Search for the cell housing the specified text and yield its (X, Y) center coordinate. 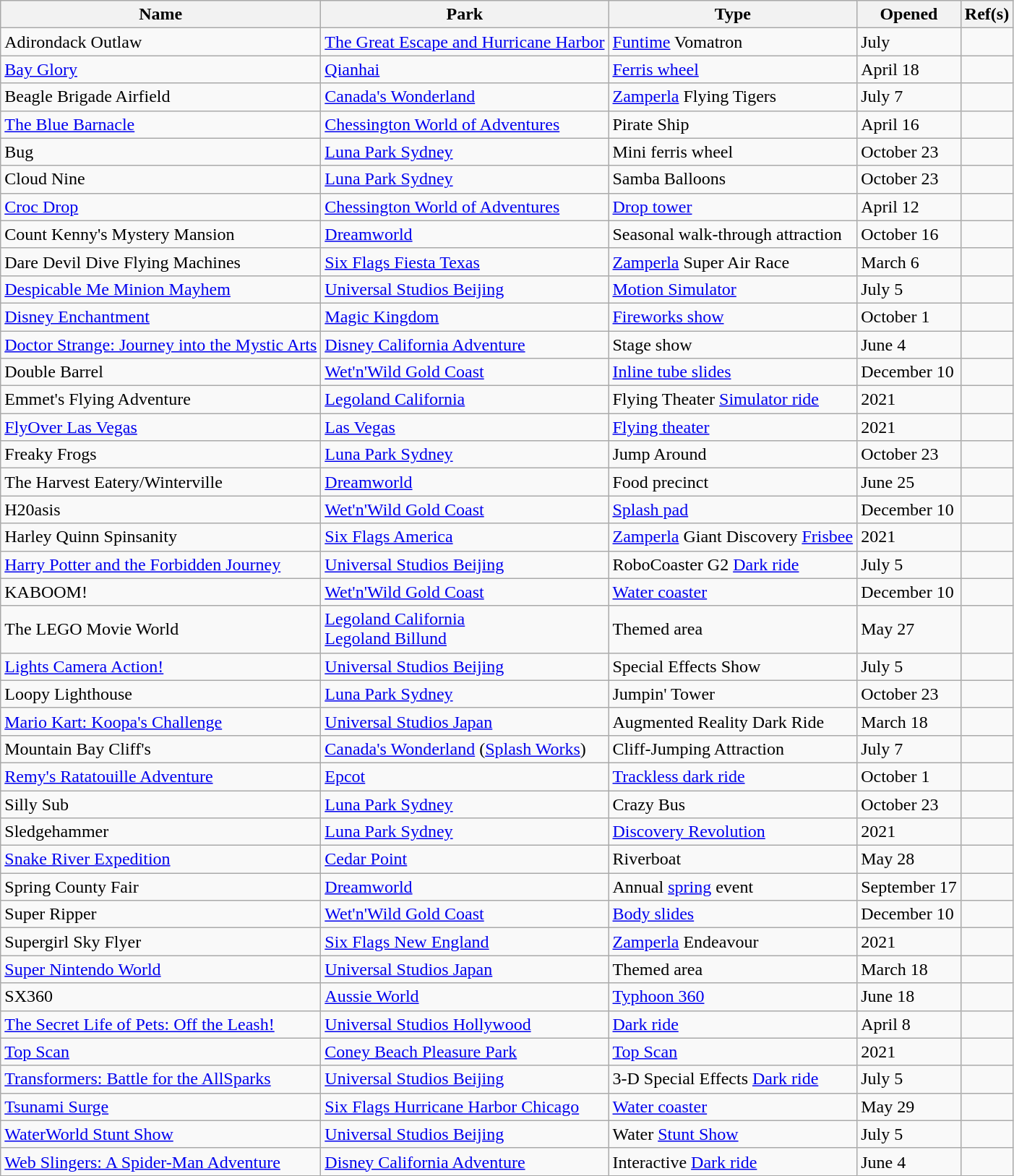
Bug (160, 152)
March 6 (909, 262)
Canada's Wonderland (Splash Works) (465, 749)
Remy's Ratatouille Adventure (160, 776)
The Secret Life of Pets: Off the Leash! (160, 1024)
Type (733, 14)
Sledgehammer (160, 832)
Name (160, 14)
April 18 (909, 69)
Augmented Reality Dark Ride (733, 721)
July (909, 42)
The Great Escape and Hurricane Harbor (465, 42)
Crazy Bus (733, 804)
The Harvest Eatery/Winterville (160, 482)
May 27 (909, 629)
Zamperla Flying Tigers (733, 97)
Drop tower (733, 207)
Supergirl Sky Flyer (160, 942)
Six Flags Fiesta Texas (465, 262)
May 28 (909, 859)
Loopy Lighthouse (160, 694)
KABOOM! (160, 592)
Epcot (465, 776)
Six Flags Hurricane Harbor Chicago (465, 1107)
Zamperla Endeavour (733, 942)
Park (465, 14)
Qianhai (465, 69)
Cliff-Jumping Attraction (733, 749)
Six Flags America (465, 537)
Interactive Dark ride (733, 1162)
June 18 (909, 997)
Canada's Wonderland (465, 97)
Mario Kart: Koopa's Challenge (160, 721)
3-D Special Effects Dark ride (733, 1079)
Legoland CaliforniaLegoland Billund (465, 629)
Samba Balloons (733, 179)
H20asis (160, 510)
Typhoon 360 (733, 997)
Adirondack Outlaw (160, 42)
Snake River Expedition (160, 859)
Splash pad (733, 510)
Despicable Me Minion Mayhem (160, 289)
Dark ride (733, 1024)
Universal Studios Hollywood (465, 1024)
Jump Around (733, 455)
Double Barrel (160, 372)
FlyOver Las Vegas (160, 427)
WaterWorld Stunt Show (160, 1134)
Las Vegas (465, 427)
Flying Theater Simulator ride (733, 400)
Inline tube slides (733, 372)
SX360 (160, 997)
Spring County Fair (160, 887)
Stage show (733, 345)
The LEGO Movie World (160, 629)
Cedar Point (465, 859)
September 17 (909, 887)
Lights Camera Action! (160, 666)
Silly Sub (160, 804)
Emmet's Flying Adventure (160, 400)
Fireworks show (733, 317)
Mini ferris wheel (733, 152)
Opened (909, 14)
Aussie World (465, 997)
April 12 (909, 207)
Harley Quinn Spinsanity (160, 537)
Riverboat (733, 859)
Croc Drop (160, 207)
Tsunami Surge (160, 1107)
April 16 (909, 124)
May 29 (909, 1107)
Beagle Brigade Airfield (160, 97)
Discovery Revolution (733, 832)
June 25 (909, 482)
Funtime Vomatron (733, 42)
October 16 (909, 234)
Dare Devil Dive Flying Machines (160, 262)
Coney Beach Pleasure Park (465, 1052)
Web Slingers: A Spider-Man Adventure (160, 1162)
Flying theater (733, 427)
Bay Glory (160, 69)
Ferris wheel (733, 69)
Freaky Frogs (160, 455)
Trackless dark ride (733, 776)
April 8 (909, 1024)
Cloud Nine (160, 179)
Food precinct (733, 482)
The Blue Barnacle (160, 124)
Legoland California (465, 400)
Doctor Strange: Journey into the Mystic Arts (160, 345)
Six Flags New England (465, 942)
Super Nintendo World (160, 969)
Zamperla Giant Discovery Frisbee (733, 537)
Body slides (733, 914)
Jumpin' Tower (733, 694)
Special Effects Show (733, 666)
Seasonal walk-through attraction (733, 234)
RoboCoaster G2 Dark ride (733, 565)
Water Stunt Show (733, 1134)
Super Ripper (160, 914)
Disney Enchantment (160, 317)
Ref(s) (987, 14)
Count Kenny's Mystery Mansion (160, 234)
Mountain Bay Cliff's (160, 749)
Zamperla Super Air Race (733, 262)
Harry Potter and the Forbidden Journey (160, 565)
Pirate Ship (733, 124)
Transformers: Battle for the AllSparks (160, 1079)
Annual spring event (733, 887)
Magic Kingdom (465, 317)
Motion Simulator (733, 289)
